Extract the (X, Y) coordinate from the center of the cell holding the provided text.  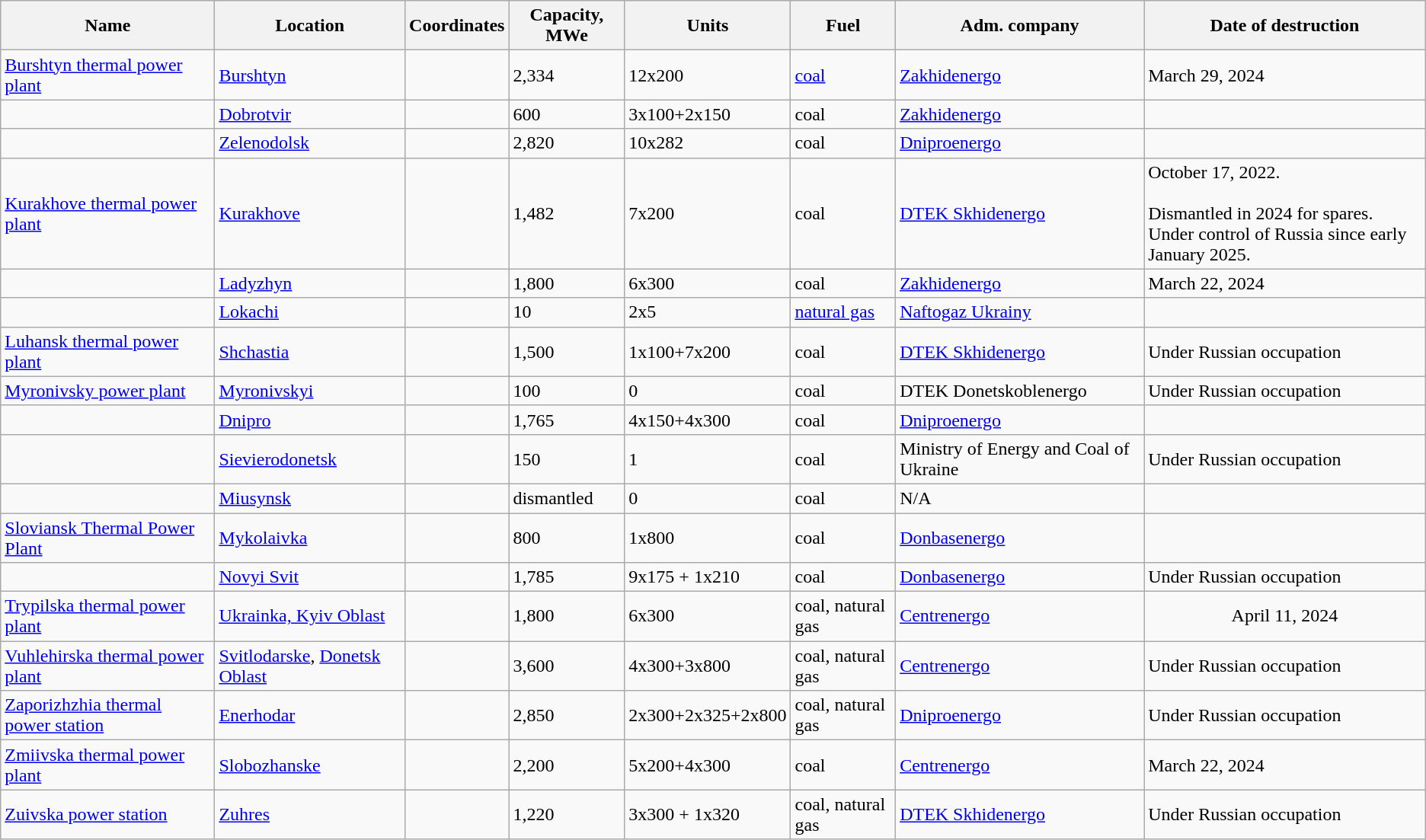
4x150+4x300 (708, 420)
Capacity, MWe (567, 26)
3,600 (567, 666)
Naftogaz Ukrainy (1020, 312)
5x200+4x300 (708, 765)
600 (567, 114)
1,765 (567, 420)
Kurakhove (310, 213)
2,850 (567, 716)
3x300 + 1x320 (708, 815)
Slobozhanske (310, 765)
Zelenodolsk (310, 143)
100 (567, 391)
10 (567, 312)
12x200 (708, 75)
1,785 (567, 577)
Mykolaivka (310, 538)
Ukrainka, Kyiv Oblast (310, 617)
N/A (1020, 498)
Lokachi (310, 312)
2x5 (708, 312)
Luhansk thermal power plant (108, 352)
Sievierodonetsk (310, 458)
10x282 (708, 143)
dismantled (567, 498)
Ministry of Energy and Coal of Ukraine (1020, 458)
Units (708, 26)
Burshtyn thermal power plant (108, 75)
Dnipro (310, 420)
Myronivsky power plant (108, 391)
Coordinates (457, 26)
1,482 (567, 213)
natural gas (843, 312)
Zuivska power station (108, 815)
1x100+7x200 (708, 352)
Myronivskyi (310, 391)
2,820 (567, 143)
Adm. company (1020, 26)
Kurakhove thermal power plant (108, 213)
7x200 (708, 213)
Miusynsk (310, 498)
Name (108, 26)
Enerhodar (310, 716)
Svitlodarske, Donetsk Oblast (310, 666)
Dobrotvir (310, 114)
Sloviansk Thermal Power Plant (108, 538)
Date of destruction (1285, 26)
1x800 (708, 538)
Novyi Svit (310, 577)
Vuhlehirska thermal power plant (108, 666)
Burshtyn (310, 75)
3x100+2x150 (708, 114)
Fuel (843, 26)
Zaporizhzhia thermal power station (108, 716)
April 11, 2024 (1285, 617)
October 17, 2022.Dismantled in 2024 for spares. Under control of Russia since early January 2025. (1285, 213)
800 (567, 538)
Ladyzhyn (310, 283)
Shchastia (310, 352)
2,334 (567, 75)
Zuhres (310, 815)
1 (708, 458)
9x175 + 1x210 (708, 577)
Location (310, 26)
1,500 (567, 352)
2x300+2x325+2x800 (708, 716)
1,220 (567, 815)
DTEK Donetskoblenergo (1020, 391)
2,200 (567, 765)
150 (567, 458)
4x300+3x800 (708, 666)
Zmiivska thermal power plant (108, 765)
Trypilska thermal power plant (108, 617)
March 29, 2024 (1285, 75)
